Output the [x, y] coordinate of the center of the cell containing the given text.  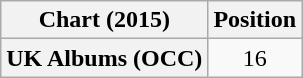
16 [255, 58]
Chart (2015) [104, 20]
UK Albums (OCC) [104, 58]
Position [255, 20]
